Search for the cell housing the specified text and yield its [x, y] center coordinate. 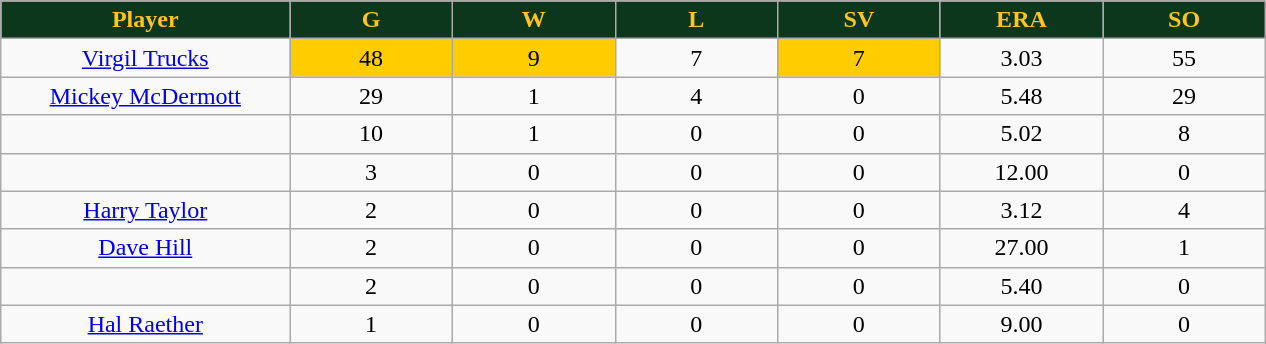
SV [860, 20]
5.48 [1022, 96]
L [696, 20]
9 [534, 58]
Mickey McDermott [146, 96]
Virgil Trucks [146, 58]
5.02 [1022, 134]
27.00 [1022, 248]
3 [372, 172]
Dave Hill [146, 248]
Player [146, 20]
ERA [1022, 20]
9.00 [1022, 324]
3.12 [1022, 210]
5.40 [1022, 286]
12.00 [1022, 172]
W [534, 20]
55 [1184, 58]
8 [1184, 134]
G [372, 20]
Harry Taylor [146, 210]
SO [1184, 20]
3.03 [1022, 58]
Hal Raether [146, 324]
48 [372, 58]
10 [372, 134]
